Return [x, y] of the center of cell containing provided text 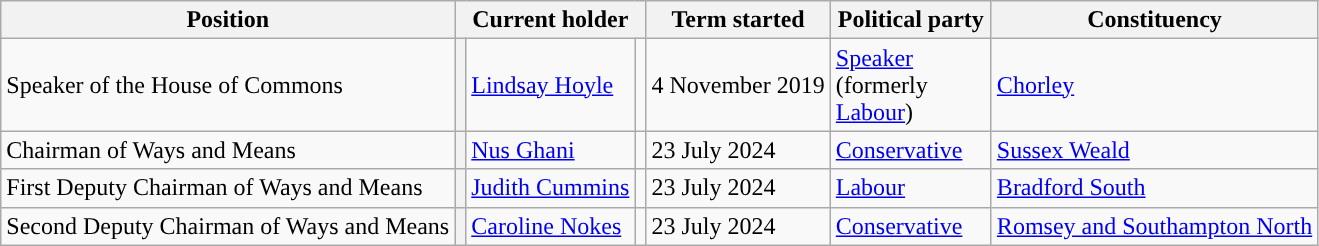
4 November 2019 [738, 85]
Sussex Weald [1154, 150]
Speaker (formerly Labour) [910, 85]
Bradford South [1154, 188]
Romsey and Southampton North [1154, 226]
Chairman of Ways and Means [228, 150]
First Deputy Chairman of Ways and Means [228, 188]
Lindsay Hoyle [550, 85]
Current holder [550, 20]
Term started [738, 20]
Political party [910, 20]
Nus Ghani [550, 150]
Judith Cummins [550, 188]
Position [228, 20]
Caroline Nokes [550, 226]
Chorley [1154, 85]
Speaker of the House of Commons [228, 85]
Labour [910, 188]
Constituency [1154, 20]
Second Deputy Chairman of Ways and Means [228, 226]
